Pinpoint the cell where the given text exists, returning its [x, y] midpoint coordinate. 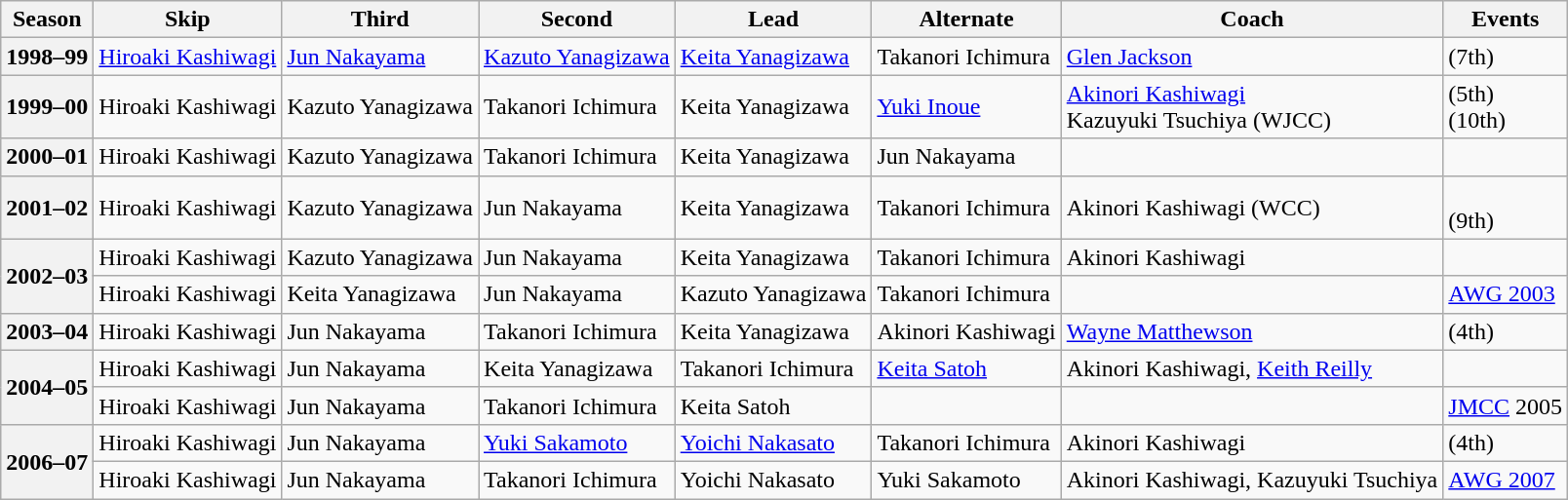
2006–07 [47, 461]
Akinori Kashiwagi, Keith Reilly [1252, 368]
2001–02 [47, 207]
Third [380, 19]
Skip [187, 19]
Second [577, 19]
1999–00 [47, 107]
Glen Jackson [1252, 57]
Akinori KashiwagiKazuyuki Tsuchiya (WJCC) [1252, 107]
Wayne Matthewson [1252, 331]
Events [1506, 19]
Coach [1252, 19]
AWG 2007 [1506, 480]
Alternate [966, 19]
Yuki Inoue [966, 107]
(7th) [1506, 57]
(9th) [1506, 207]
Akinori Kashiwagi, Kazuyuki Tsuchiya [1252, 480]
JMCC 2005 [1506, 405]
2002–03 [47, 276]
Akinori Kashiwagi (WCC) [1252, 207]
1998–99 [47, 57]
(5th) (10th) [1506, 107]
2003–04 [47, 331]
2004–05 [47, 387]
2000–01 [47, 157]
Season [47, 19]
AWG 2003 [1506, 294]
Lead [773, 19]
